Extract the [x, y] coordinate from the center of the cell holding the provided text.  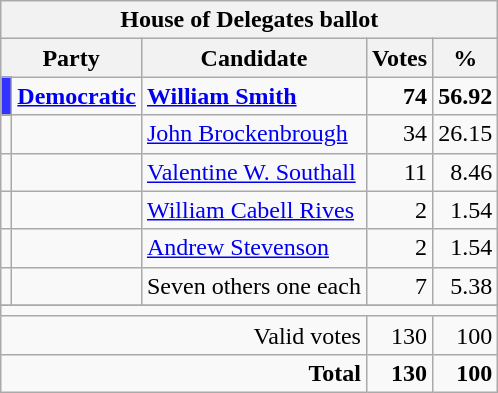
5.38 [466, 286]
74 [399, 96]
56.92 [466, 96]
Party [72, 58]
Andrew Stevenson [254, 248]
Valentine W. Southall [254, 172]
8.46 [466, 172]
Total [184, 373]
William Cabell Rives [254, 210]
26.15 [466, 134]
House of Delegates ballot [250, 20]
34 [399, 134]
% [466, 58]
11 [399, 172]
John Brockenbrough [254, 134]
Seven others one each [254, 286]
Votes [399, 58]
Democratic [77, 96]
7 [399, 286]
William Smith [254, 96]
Valid votes [184, 335]
Candidate [254, 58]
